Search for the cell housing the specified text and yield its (X, Y) center coordinate. 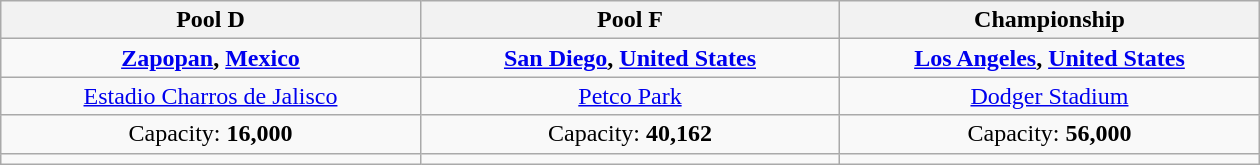
Petco Park (630, 96)
Estadio Charros de Jalisco (210, 96)
Dodger Stadium (1050, 96)
Capacity: 40,162 (630, 134)
Capacity: 16,000 (210, 134)
Capacity: 56,000 (1050, 134)
Pool D (210, 20)
Championship (1050, 20)
Pool F (630, 20)
San Diego, United States (630, 58)
Los Angeles, United States (1050, 58)
Zapopan, Mexico (210, 58)
